Provide the [X, Y] coordinate of the cell's center where the given text is located.  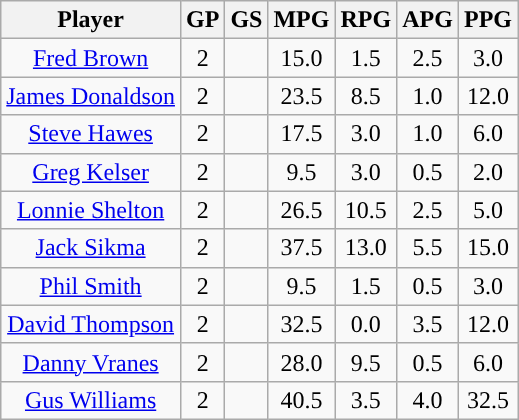
0.0 [366, 324]
Gus Williams [91, 400]
5.0 [488, 210]
APG [428, 20]
PPG [488, 20]
2.0 [488, 172]
5.5 [428, 248]
28.0 [302, 362]
17.5 [302, 134]
4.0 [428, 400]
Greg Kelser [91, 172]
37.5 [302, 248]
Steve Hawes [91, 134]
Player [91, 20]
James Donaldson [91, 96]
13.0 [366, 248]
23.5 [302, 96]
Jack Sikma [91, 248]
GP [202, 20]
Danny Vranes [91, 362]
26.5 [302, 210]
David Thompson [91, 324]
Phil Smith [91, 286]
MPG [302, 20]
Fred Brown [91, 58]
8.5 [366, 96]
GS [246, 20]
10.5 [366, 210]
RPG [366, 20]
40.5 [302, 400]
Lonnie Shelton [91, 210]
